From the cell containing the given text, extract its center point as [x, y] coordinate. 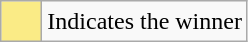
Indicates the winner [145, 22]
